Detect which cell encompasses the target text, then output its [x, y] center coordinate. 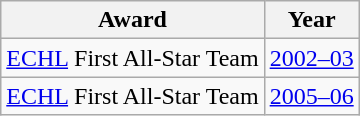
Year [312, 20]
2002–03 [312, 58]
Award [132, 20]
2005–06 [312, 96]
